Scan for the cell matching the given text and deliver its (X, Y) coordinate at center. 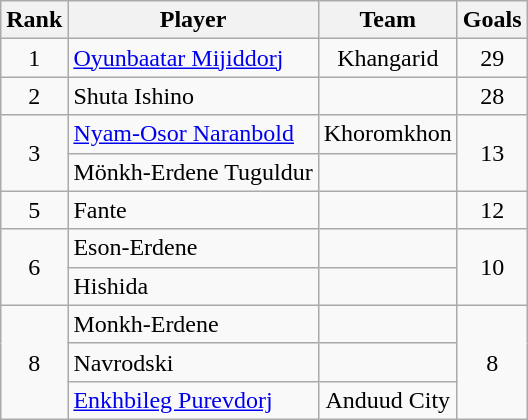
Shuta Ishino (193, 96)
10 (492, 267)
Hishida (193, 286)
Rank (34, 20)
6 (34, 267)
Nyam-Osor Naranbold (193, 134)
3 (34, 153)
Monkh-Erdene (193, 324)
2 (34, 96)
Khoromkhon (388, 134)
28 (492, 96)
Oyunbaatar Mijiddorj (193, 58)
29 (492, 58)
Anduud City (388, 400)
Navrodski (193, 362)
1 (34, 58)
Enkhbileg Purevdorj (193, 400)
Goals (492, 20)
Fante (193, 210)
Team (388, 20)
12 (492, 210)
Mönkh-Erdene Tuguldur (193, 172)
Player (193, 20)
Eson-Erdene (193, 248)
Khangarid (388, 58)
13 (492, 153)
5 (34, 210)
